Locate the cell with the specified text and output its (x, y) center coordinate. 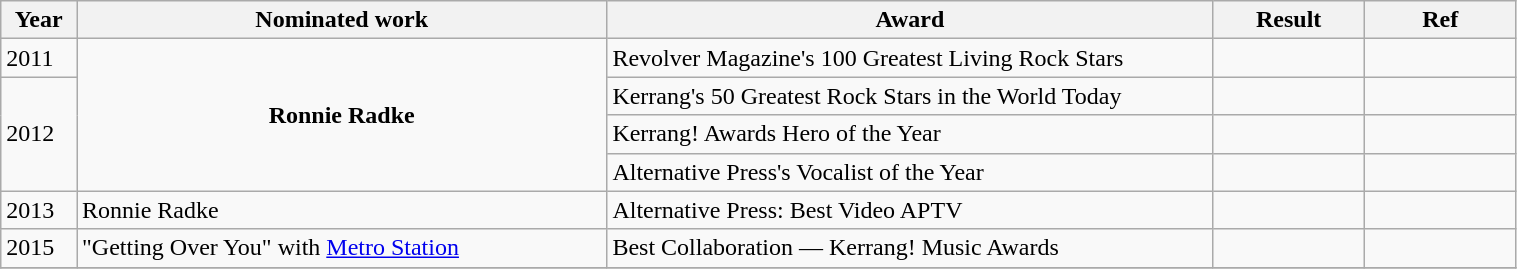
Ref (1440, 20)
Alternative Press: Best Video APTV (910, 210)
Year (39, 20)
Nominated work (341, 20)
Award (910, 20)
"Getting Over You" with Metro Station (341, 248)
2012 (39, 134)
Result (1289, 20)
Kerrang's 50 Greatest Rock Stars in the World Today (910, 96)
Revolver Magazine's 100 Greatest Living Rock Stars (910, 58)
Alternative Press's Vocalist of the Year (910, 172)
Kerrang! Awards Hero of the Year (910, 134)
Best Collaboration — Kerrang! Music Awards (910, 248)
2011 (39, 58)
2015 (39, 248)
2013 (39, 210)
